From the cell containing the given text, extract its center point as [x, y] coordinate. 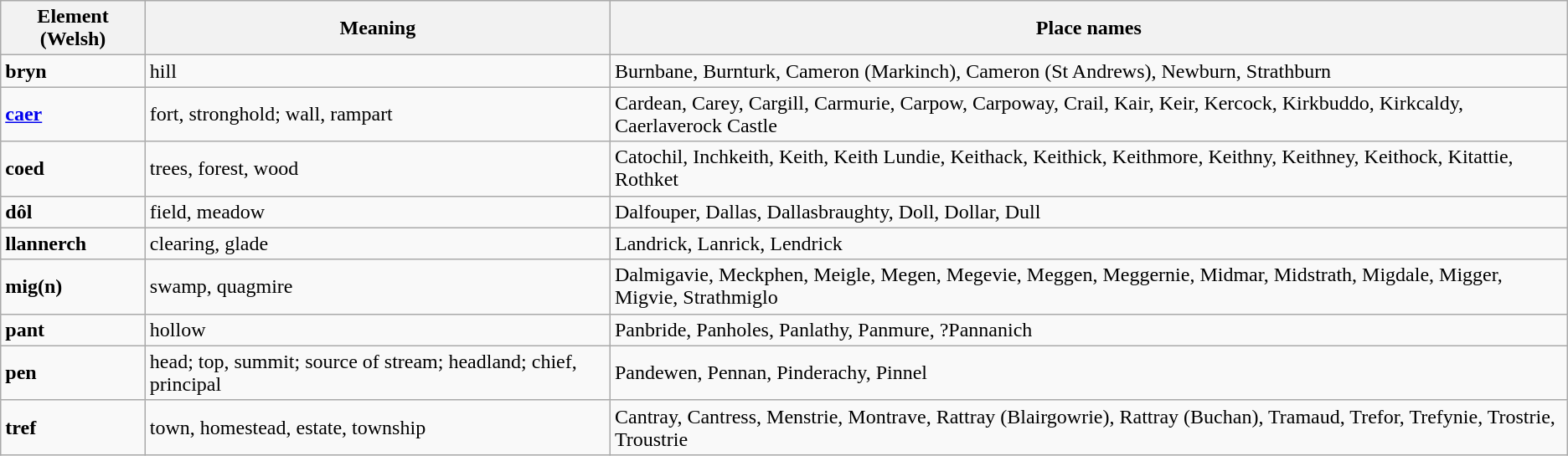
head; top, summit; source of stream; headland; chief, principal [377, 373]
swamp, quagmire [377, 286]
trees, forest, wood [377, 169]
Catochil, Inchkeith, Keith, Keith Lundie, Keithack, Keithick, Keithmore, Keithny, Keithney, Keithock, Kitattie, Rothket [1089, 169]
Panbride, Panholes, Panlathy, Panmure, ?Pannanich [1089, 330]
hill [377, 71]
field, meadow [377, 212]
coed [74, 169]
caer [74, 114]
Pandewen, Pennan, Pinderachy, Pinnel [1089, 373]
town, homestead, estate, township [377, 427]
Dalfouper, Dallas, Dallasbraughty, Doll, Dollar, Dull [1089, 212]
Dalmigavie, Meckphen, Meigle, Megen, Megevie, Meggen, Meggernie, Midmar, Midstrath, Migdale, Migger, Migvie, Strathmiglo [1089, 286]
Cantray, Cantress, Menstrie, Montrave, Rattray (Blairgowrie), Rattray (Buchan), Tramaud, Trefor, Trefynie, Trostrie, Troustrie [1089, 427]
hollow [377, 330]
Landrick, Lanrick, Lendrick [1089, 243]
fort, stronghold; wall, rampart [377, 114]
Place names [1089, 28]
tref [74, 427]
bryn [74, 71]
Meaning [377, 28]
Element (Welsh) [74, 28]
Cardean, Carey, Cargill, Carmurie, Carpow, Carpoway, Crail, Kair, Keir, Kercock, Kirkbuddo, Kirkcaldy, Caerlaverock Castle [1089, 114]
llannerch [74, 243]
mig(n) [74, 286]
pant [74, 330]
clearing, glade [377, 243]
Burnbane, Burnturk, Cameron (Markinch), Cameron (St Andrews), Newburn, Strathburn [1089, 71]
dôl [74, 212]
pen [74, 373]
